From the cell containing the given text, extract its center point as [X, Y] coordinate. 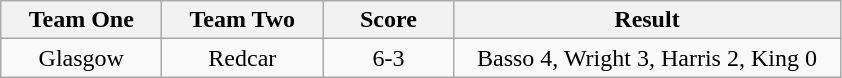
6-3 [388, 58]
Team Two [242, 20]
Team One [82, 20]
Glasgow [82, 58]
Score [388, 20]
Redcar [242, 58]
Basso 4, Wright 3, Harris 2, King 0 [647, 58]
Result [647, 20]
